Provide the (x, y) coordinate of the cell's center where the given text is located.  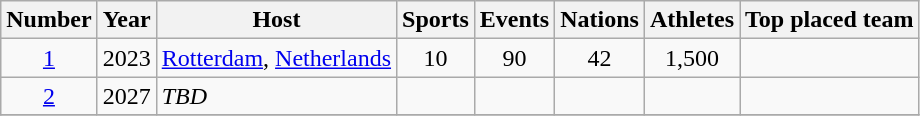
Events (514, 20)
2 (49, 96)
Athletes (692, 20)
2023 (126, 58)
Host (276, 20)
1 (49, 58)
Rotterdam, Netherlands (276, 58)
Top placed team (830, 20)
TBD (276, 96)
90 (514, 58)
10 (436, 58)
Sports (436, 20)
2027 (126, 96)
Nations (600, 20)
1,500 (692, 58)
Year (126, 20)
Number (49, 20)
42 (600, 58)
